Detect which cell encompasses the target text, then output its (x, y) center coordinate. 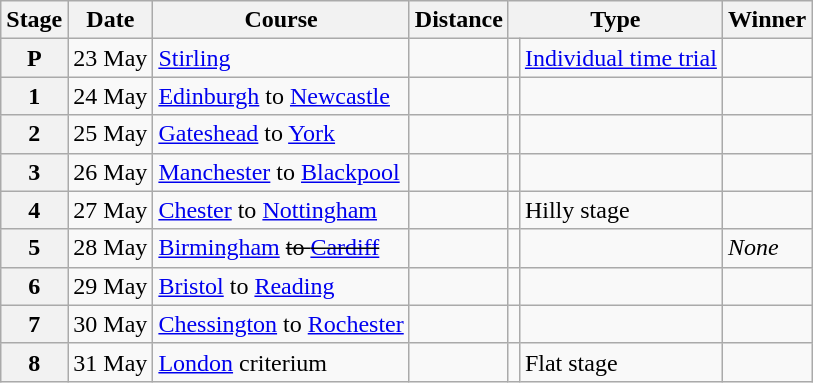
3 (34, 172)
23 May (110, 58)
Edinburgh to Newcastle (281, 96)
Stage (34, 20)
28 May (110, 248)
Type (615, 20)
24 May (110, 96)
Winner (766, 20)
6 (34, 286)
31 May (110, 362)
5 (34, 248)
Chessington to Rochester (281, 324)
Stirling (281, 58)
7 (34, 324)
Distance (458, 20)
Bristol to Reading (281, 286)
Course (281, 20)
1 (34, 96)
Gateshead to York (281, 134)
4 (34, 210)
Chester to Nottingham (281, 210)
Individual time trial (620, 58)
25 May (110, 134)
2 (34, 134)
Birmingham to Cardiff (281, 248)
Date (110, 20)
26 May (110, 172)
Manchester to Blackpool (281, 172)
29 May (110, 286)
8 (34, 362)
Hilly stage (620, 210)
None (766, 248)
P (34, 58)
27 May (110, 210)
Flat stage (620, 362)
30 May (110, 324)
London criterium (281, 362)
